Scan for the cell matching the given text and deliver its [X, Y] coordinate at center. 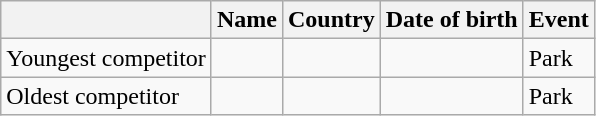
Date of birth [452, 20]
Event [558, 20]
Country [331, 20]
Oldest competitor [106, 96]
Youngest competitor [106, 58]
Name [246, 20]
